For the text-containing cell, return its midpoint in [x, y] coordinate format. 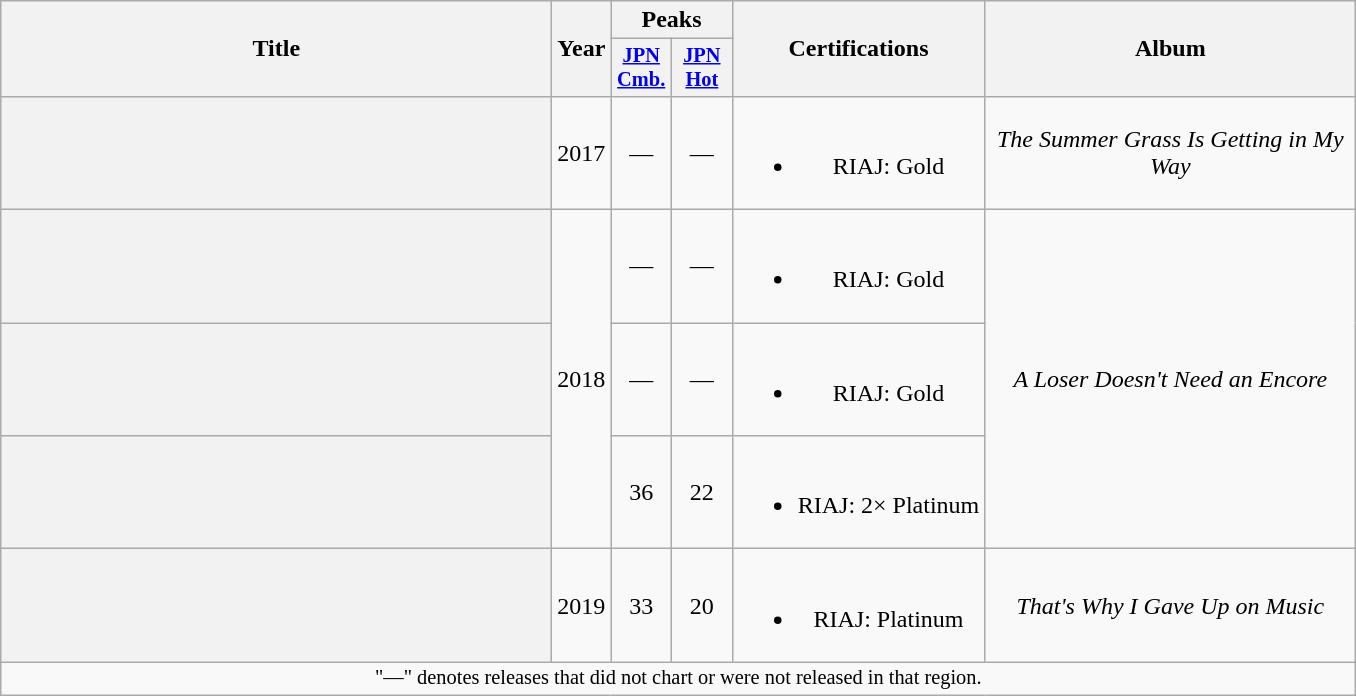
The Summer Grass Is Getting in My Way [1170, 152]
Peaks [672, 20]
JPNCmb. [642, 68]
RIAJ: Platinum [858, 606]
2017 [582, 152]
Year [582, 49]
That's Why I Gave Up on Music [1170, 606]
Certifications [858, 49]
Title [276, 49]
2018 [582, 380]
A Loser Doesn't Need an Encore [1170, 380]
36 [642, 492]
22 [702, 492]
"—" denotes releases that did not chart or were not released in that region. [678, 679]
33 [642, 606]
20 [702, 606]
2019 [582, 606]
Album [1170, 49]
RIAJ: 2× Platinum [858, 492]
JPNHot [702, 68]
